For the text-containing cell, return its midpoint in (X, Y) coordinate format. 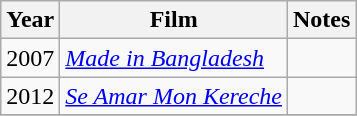
Se Amar Mon Kereche (174, 96)
Notes (321, 20)
Film (174, 20)
2012 (30, 96)
2007 (30, 58)
Year (30, 20)
Made in Bangladesh (174, 58)
